For the text-containing cell, return its midpoint in (x, y) coordinate format. 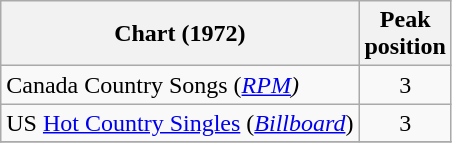
Chart (1972) (180, 34)
Peakposition (405, 34)
Canada Country Songs (RPM) (180, 85)
US Hot Country Singles (Billboard) (180, 123)
